For the text-containing cell, return its midpoint in (x, y) coordinate format. 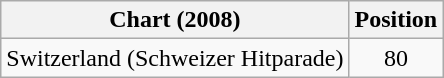
Position (396, 20)
Chart (2008) (175, 20)
Switzerland (Schweizer Hitparade) (175, 58)
80 (396, 58)
